Capture the cell that displays the provided text and extract its (X, Y) central coordinate. 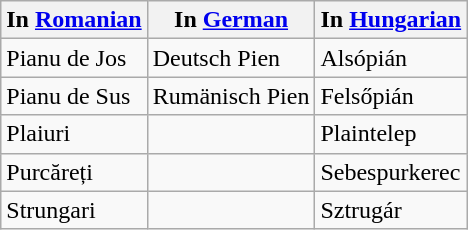
Pianu de Sus (74, 96)
Rumänisch Pien (231, 96)
Deutsch Pien (231, 58)
Alsópián (391, 58)
Sebespurkerec (391, 172)
Plaintelep (391, 134)
Felsőpián (391, 96)
In Hungarian (391, 20)
Pianu de Jos (74, 58)
Plaiuri (74, 134)
In German (231, 20)
Sztrugár (391, 210)
Strungari (74, 210)
Purcăreți (74, 172)
In Romanian (74, 20)
